Return (X, Y) of the center of cell containing provided text 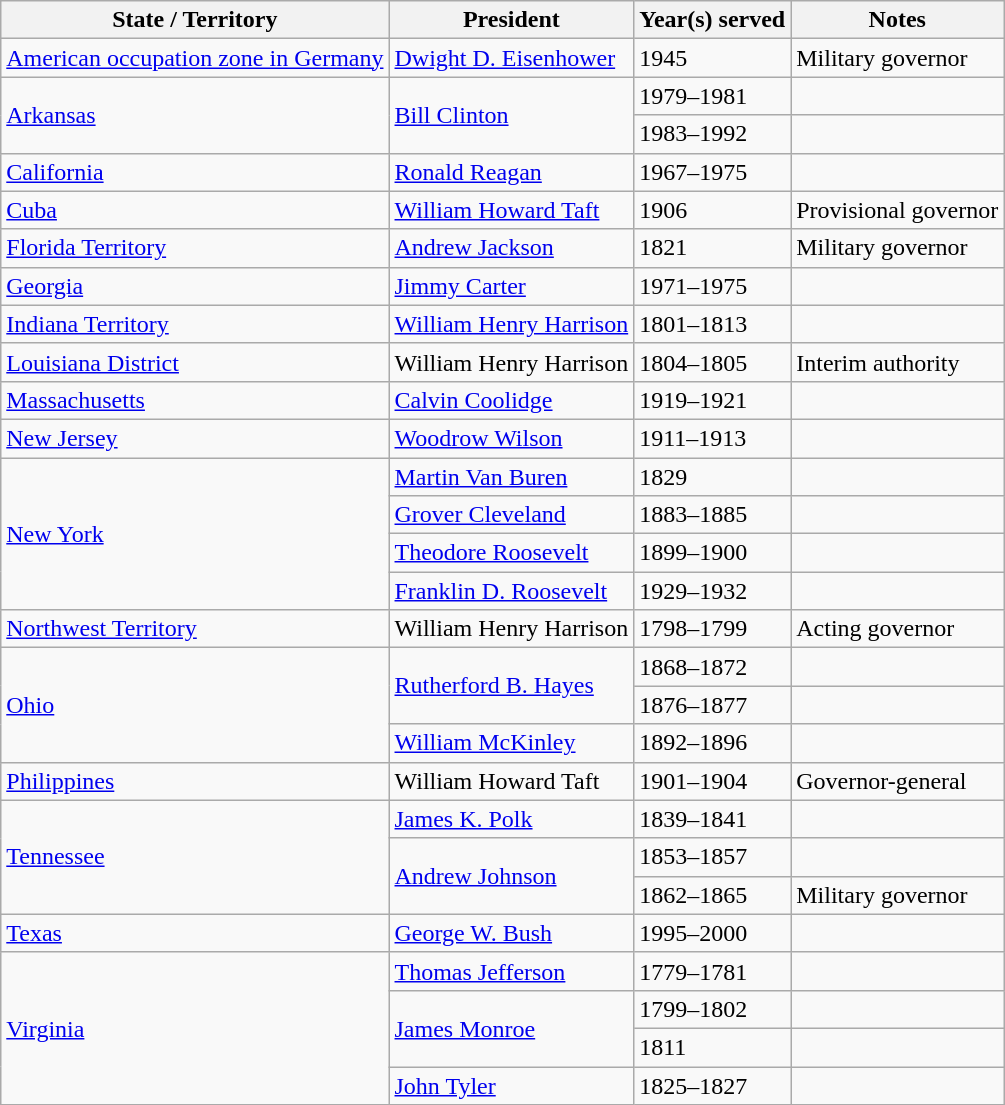
Northwest Territory (195, 629)
President (512, 20)
Woodrow Wilson (512, 438)
Ronald Reagan (512, 172)
Notes (898, 20)
Provisional governor (898, 210)
American occupation zone in Germany (195, 58)
1799–1802 (712, 1009)
Georgia (195, 286)
Martin Van Buren (512, 477)
1876–1877 (712, 705)
1899–1900 (712, 553)
Philippines (195, 781)
State / Territory (195, 20)
Texas (195, 933)
James K. Polk (512, 819)
California (195, 172)
1798–1799 (712, 629)
1839–1841 (712, 819)
1883–1885 (712, 515)
1929–1932 (712, 591)
1801–1813 (712, 324)
Theodore Roosevelt (512, 553)
Virginia (195, 1028)
1853–1857 (712, 857)
1901–1904 (712, 781)
James Monroe (512, 1028)
New Jersey (195, 438)
Thomas Jefferson (512, 971)
Dwight D. Eisenhower (512, 58)
Tennessee (195, 857)
1892–1896 (712, 743)
1979–1981 (712, 96)
Arkansas (195, 115)
1829 (712, 477)
Louisiana District (195, 362)
1967–1975 (712, 172)
Andrew Jackson (512, 248)
Interim authority (898, 362)
Florida Territory (195, 248)
1779–1781 (712, 971)
1811 (712, 1047)
Calvin Coolidge (512, 400)
Acting governor (898, 629)
John Tyler (512, 1085)
Ohio (195, 705)
Andrew Johnson (512, 876)
George W. Bush (512, 933)
Rutherford B. Hayes (512, 686)
Franklin D. Roosevelt (512, 591)
Grover Cleveland (512, 515)
Cuba (195, 210)
Bill Clinton (512, 115)
1906 (712, 210)
1804–1805 (712, 362)
1868–1872 (712, 667)
William McKinley (512, 743)
1821 (712, 248)
Governor-general (898, 781)
1862–1865 (712, 895)
Indiana Territory (195, 324)
1945 (712, 58)
1919–1921 (712, 400)
1983–1992 (712, 134)
New York (195, 534)
1971–1975 (712, 286)
Year(s) served (712, 20)
1825–1827 (712, 1085)
Massachusetts (195, 400)
Jimmy Carter (512, 286)
1911–1913 (712, 438)
1995–2000 (712, 933)
